Pinpoint the cell where the given text exists, returning its [X, Y] midpoint coordinate. 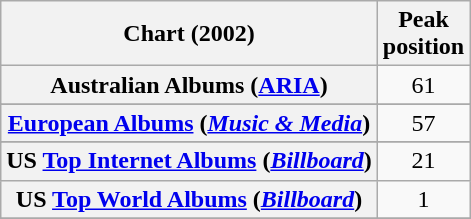
Australian Albums (ARIA) [189, 85]
57 [423, 123]
Peakposition [423, 34]
61 [423, 85]
Chart (2002) [189, 34]
1 [423, 199]
European Albums (Music & Media) [189, 123]
21 [423, 161]
US Top World Albums (Billboard) [189, 199]
US Top Internet Albums (Billboard) [189, 161]
